Capture the cell that displays the provided text and extract its (X, Y) central coordinate. 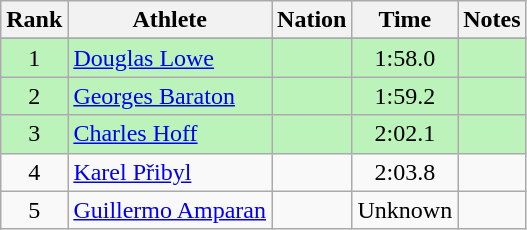
5 (34, 210)
2:02.1 (405, 134)
1:58.0 (405, 58)
Time (405, 20)
Rank (34, 20)
Unknown (405, 210)
Douglas Lowe (170, 58)
2 (34, 96)
Athlete (170, 20)
Karel Přibyl (170, 172)
3 (34, 134)
1 (34, 58)
1:59.2 (405, 96)
Nation (312, 20)
4 (34, 172)
Notes (492, 20)
2:03.8 (405, 172)
Guillermo Amparan (170, 210)
Charles Hoff (170, 134)
Georges Baraton (170, 96)
